Locate the cell with the specified text and output its (x, y) center coordinate. 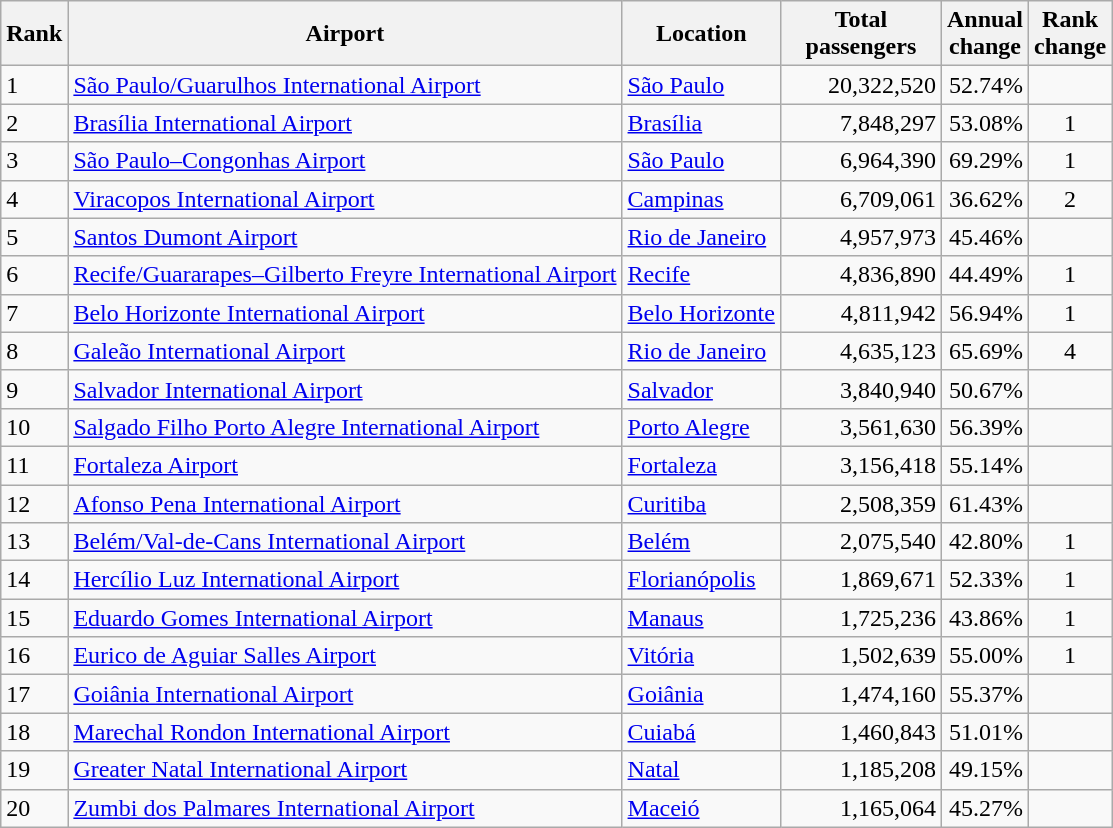
Goiânia International Airport (345, 694)
1,725,236 (860, 618)
Totalpassengers (860, 34)
Maceió (701, 808)
44.49% (984, 275)
53.08% (984, 123)
55.14% (984, 465)
Goiânia (701, 694)
3,156,418 (860, 465)
10 (34, 427)
55.00% (984, 656)
Florianópolis (701, 580)
6 (34, 275)
14 (34, 580)
São Paulo–Congonhas Airport (345, 161)
Belém/Val-de-Cans International Airport (345, 542)
13 (34, 542)
Porto Alegre (701, 427)
1,460,843 (860, 732)
Belém (701, 542)
18 (34, 732)
Brasília International Airport (345, 123)
Afonso Pena International Airport (345, 503)
51.01% (984, 732)
Fortaleza (701, 465)
52.74% (984, 85)
16 (34, 656)
Greater Natal International Airport (345, 770)
52.33% (984, 580)
2,075,540 (860, 542)
Airport (345, 34)
55.37% (984, 694)
Campinas (701, 199)
65.69% (984, 351)
36.62% (984, 199)
15 (34, 618)
6,964,390 (860, 161)
Annualchange (984, 34)
50.67% (984, 389)
1,502,639 (860, 656)
56.39% (984, 427)
Location (701, 34)
Curitiba (701, 503)
1,185,208 (860, 770)
São Paulo/Guarulhos International Airport (345, 85)
3 (34, 161)
Manaus (701, 618)
2,508,359 (860, 503)
Santos Dumont Airport (345, 237)
Zumbi dos Palmares International Airport (345, 808)
Salgado Filho Porto Alegre International Airport (345, 427)
42.80% (984, 542)
Belo Horizonte (701, 313)
17 (34, 694)
19 (34, 770)
7,848,297 (860, 123)
Rank (34, 34)
4,635,123 (860, 351)
20 (34, 808)
1,869,671 (860, 580)
Salvador (701, 389)
61.43% (984, 503)
Fortaleza Airport (345, 465)
Eduardo Gomes International Airport (345, 618)
Salvador International Airport (345, 389)
8 (34, 351)
4,836,890 (860, 275)
1,165,064 (860, 808)
9 (34, 389)
6,709,061 (860, 199)
43.86% (984, 618)
56.94% (984, 313)
69.29% (984, 161)
Rankchange (1070, 34)
Hercílio Luz International Airport (345, 580)
Eurico de Aguiar Salles Airport (345, 656)
Viracopos International Airport (345, 199)
1,474,160 (860, 694)
20,322,520 (860, 85)
Recife/Guararapes–Gilberto Freyre International Airport (345, 275)
Recife (701, 275)
Cuiabá (701, 732)
3,561,630 (860, 427)
5 (34, 237)
Marechal Rondon International Airport (345, 732)
49.15% (984, 770)
7 (34, 313)
11 (34, 465)
4,957,973 (860, 237)
3,840,940 (860, 389)
12 (34, 503)
Vitória (701, 656)
Belo Horizonte International Airport (345, 313)
Natal (701, 770)
45.46% (984, 237)
4,811,942 (860, 313)
Brasília (701, 123)
45.27% (984, 808)
Galeão International Airport (345, 351)
